Detect which cell encompasses the target text, then output its [x, y] center coordinate. 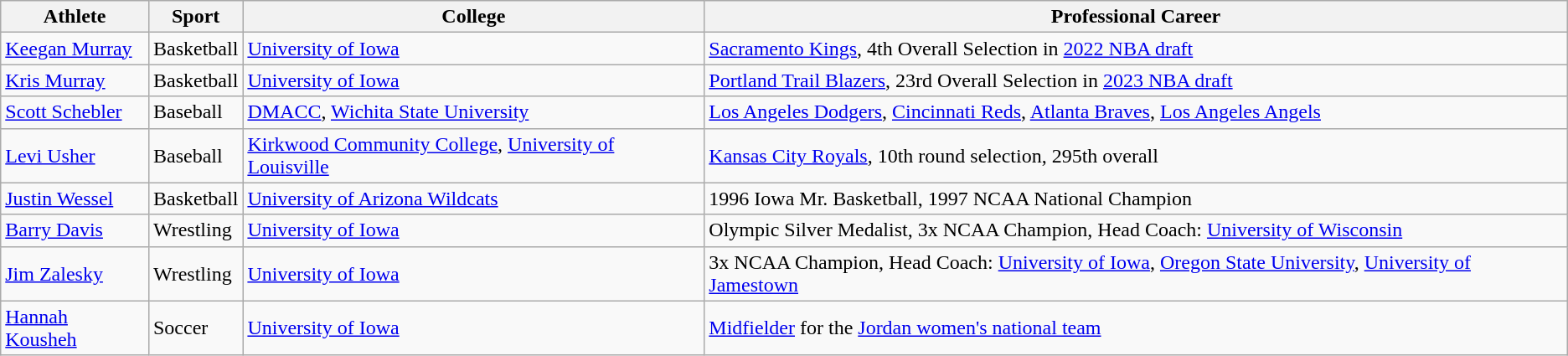
Keegan Murray [75, 49]
Justin Wessel [75, 199]
Jim Zalesky [75, 273]
Soccer [195, 328]
Midfielder for the Jordan women's national team [1136, 328]
Sacramento Kings, 4th Overall Selection in 2022 NBA draft [1136, 49]
Kris Murray [75, 80]
Scott Schebler [75, 112]
Levi Usher [75, 156]
Athlete [75, 17]
Sport [195, 17]
College [474, 17]
Barry Davis [75, 230]
Hannah Kousheh [75, 328]
3x NCAA Champion, Head Coach: University of Iowa, Oregon State University, University of Jamestown [1136, 273]
Portland Trail Blazers, 23rd Overall Selection in 2023 NBA draft [1136, 80]
1996 Iowa Mr. Basketball, 1997 NCAA National Champion [1136, 199]
DMACC, Wichita State University [474, 112]
Kansas City Royals, 10th round selection, 295th overall [1136, 156]
Professional Career [1136, 17]
Olympic Silver Medalist, 3x NCAA Champion, Head Coach: University of Wisconsin [1136, 230]
Los Angeles Dodgers, Cincinnati Reds, Atlanta Braves, Los Angeles Angels [1136, 112]
Kirkwood Community College, University of Louisville [474, 156]
University of Arizona Wildcats [474, 199]
